From the cell containing the given text, extract its center point as (X, Y) coordinate. 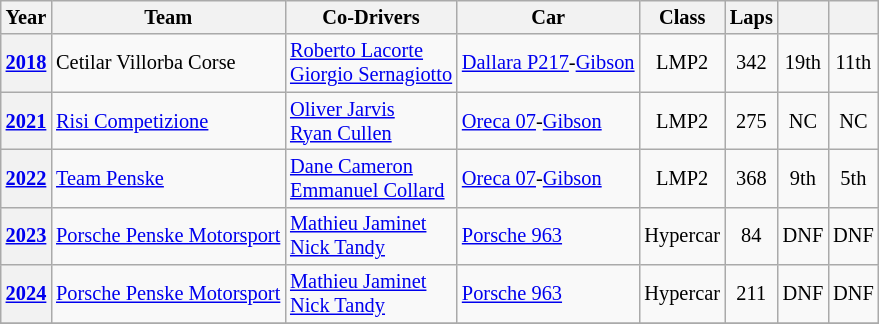
Roberto Lacorte Giorgio Sernagiotto (371, 63)
Oliver Jarvis Ryan Cullen (371, 121)
2021 (26, 121)
2022 (26, 178)
Laps (752, 17)
275 (752, 121)
342 (752, 63)
Class (682, 17)
2024 (26, 294)
Car (548, 17)
19th (803, 63)
2023 (26, 236)
Risi Competizione (168, 121)
11th (853, 63)
Dane Cameron Emmanuel Collard (371, 178)
5th (853, 178)
368 (752, 178)
211 (752, 294)
2018 (26, 63)
Team (168, 17)
Cetilar Villorba Corse (168, 63)
Team Penske (168, 178)
Year (26, 17)
Dallara P217-Gibson (548, 63)
84 (752, 236)
9th (803, 178)
Co-Drivers (371, 17)
